For the text-containing cell, return its midpoint in [x, y] coordinate format. 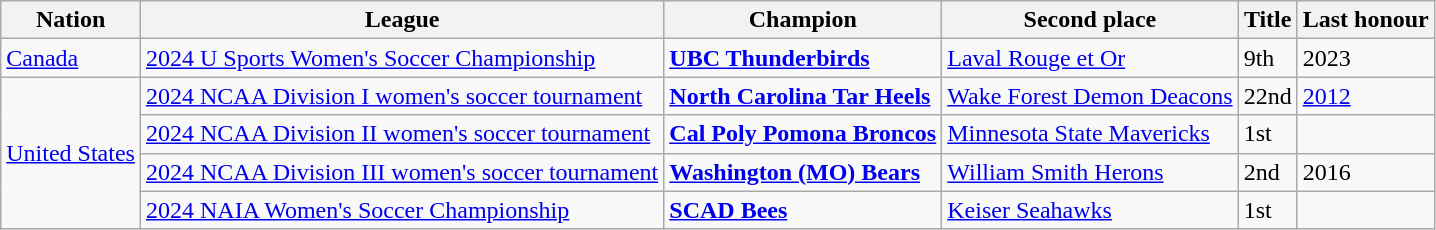
2024 U Sports Women's Soccer Championship [402, 58]
Cal Poly Pomona Broncos [803, 134]
22nd [1268, 96]
Last honour [1366, 20]
League [402, 20]
Second place [1090, 20]
Washington (MO) Bears [803, 172]
2024 NAIA Women's Soccer Championship [402, 210]
Nation [71, 20]
2024 NCAA Division III women's soccer tournament [402, 172]
Laval Rouge et Or [1090, 58]
9th [1268, 58]
Canada [71, 58]
2023 [1366, 58]
2016 [1366, 172]
Keiser Seahawks [1090, 210]
2nd [1268, 172]
UBC Thunderbirds [803, 58]
Champion [803, 20]
North Carolina Tar Heels [803, 96]
SCAD Bees [803, 210]
Minnesota State Mavericks [1090, 134]
2012 [1366, 96]
Wake Forest Demon Deacons [1090, 96]
Title [1268, 20]
United States [71, 153]
William Smith Herons [1090, 172]
2024 NCAA Division II women's soccer tournament [402, 134]
2024 NCAA Division I women's soccer tournament [402, 96]
